Capture the cell that displays the provided text and extract its [X, Y] central coordinate. 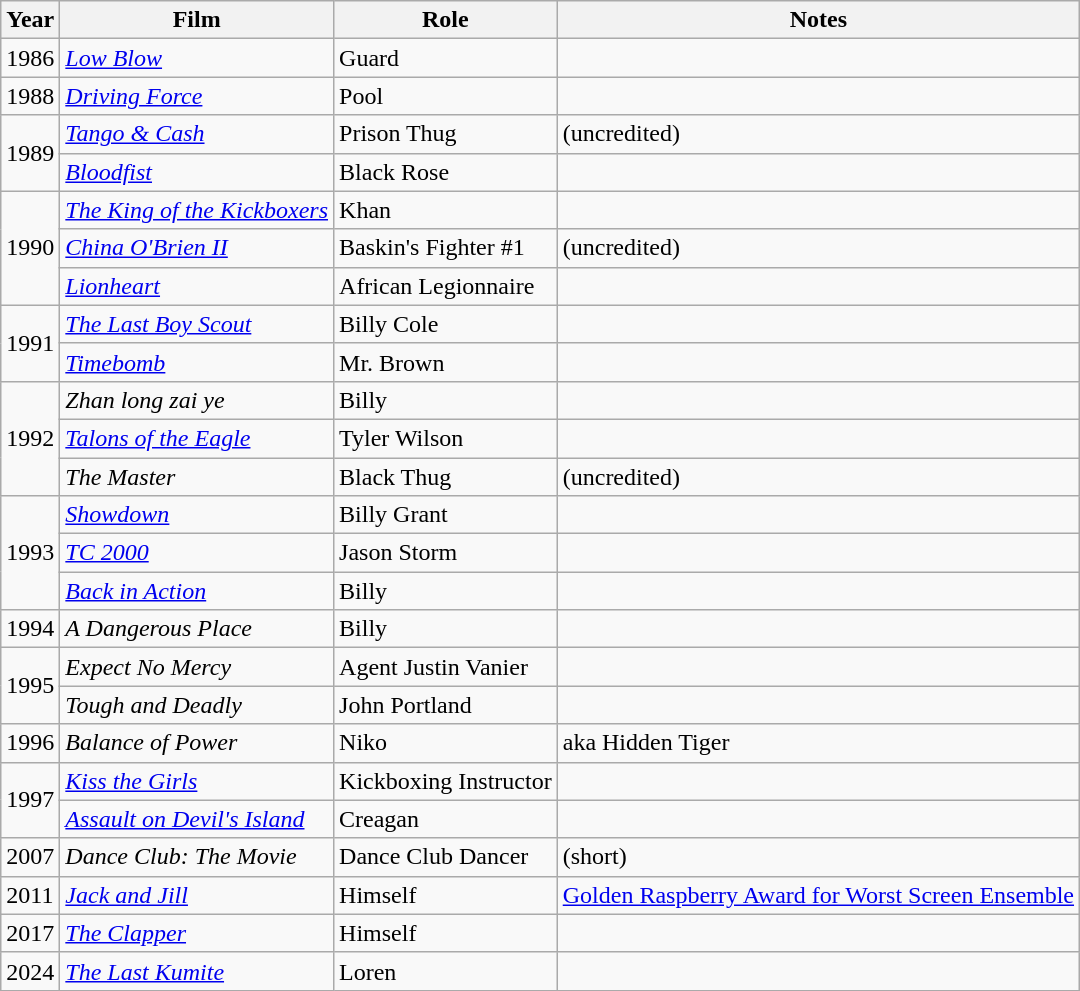
1992 [30, 438]
Balance of Power [197, 743]
The Clapper [197, 933]
Black Rose [446, 172]
Timebomb [197, 362]
Pool [446, 96]
Niko [446, 743]
Creagan [446, 819]
Lionheart [197, 286]
Expect No Mercy [197, 667]
Role [446, 20]
Prison Thug [446, 134]
Khan [446, 210]
A Dangerous Place [197, 629]
African Legionnaire [446, 286]
Year [30, 20]
1994 [30, 629]
1991 [30, 343]
Dance Club Dancer [446, 857]
2024 [30, 971]
Golden Raspberry Award for Worst Screen Ensemble [818, 895]
The King of the Kickboxers [197, 210]
Driving Force [197, 96]
2007 [30, 857]
The Last Boy Scout [197, 324]
Assault on Devil's Island [197, 819]
Mr. Brown [446, 362]
1986 [30, 58]
1993 [30, 553]
Jack and Jill [197, 895]
Back in Action [197, 591]
Kickboxing Instructor [446, 781]
Black Thug [446, 477]
1990 [30, 248]
Guard [446, 58]
1996 [30, 743]
1989 [30, 153]
2011 [30, 895]
Dance Club: The Movie [197, 857]
Billy Grant [446, 515]
Showdown [197, 515]
1995 [30, 686]
2017 [30, 933]
China O'Brien II [197, 248]
Baskin's Fighter #1 [446, 248]
Tough and Deadly [197, 705]
Agent Justin Vanier [446, 667]
Tyler Wilson [446, 438]
Kiss the Girls [197, 781]
1988 [30, 96]
aka Hidden Tiger [818, 743]
Film [197, 20]
Billy Cole [446, 324]
The Last Kumite [197, 971]
Bloodfist [197, 172]
Tango & Cash [197, 134]
The Master [197, 477]
Zhan long zai ye [197, 400]
(short) [818, 857]
1997 [30, 800]
Loren [446, 971]
John Portland [446, 705]
Low Blow [197, 58]
Notes [818, 20]
Jason Storm [446, 553]
TC 2000 [197, 553]
Talons of the Eagle [197, 438]
